Return the [X, Y] coordinate for the center point of the cell that contains the specified text.  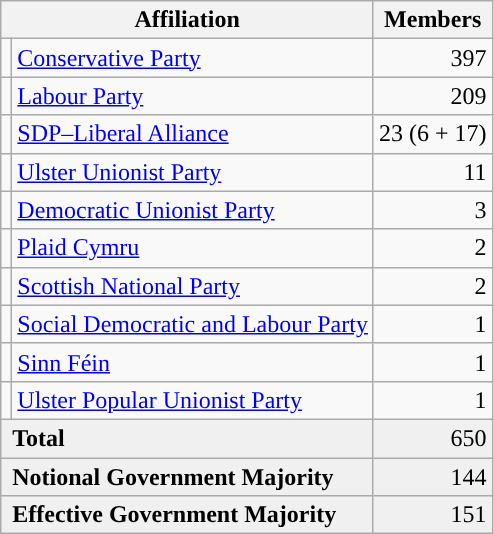
11 [432, 172]
23 (6 + 17) [432, 134]
Members [432, 20]
650 [432, 438]
151 [432, 515]
Notional Government Majority [188, 477]
Plaid Cymru [193, 248]
Scottish National Party [193, 286]
Social Democratic and Labour Party [193, 324]
Democratic Unionist Party [193, 210]
144 [432, 477]
Sinn Féin [193, 362]
SDP–Liberal Alliance [193, 134]
3 [432, 210]
209 [432, 96]
Ulster Popular Unionist Party [193, 400]
Total [188, 438]
397 [432, 58]
Ulster Unionist Party [193, 172]
Labour Party [193, 96]
Effective Government Majority [188, 515]
Affiliation [188, 20]
Conservative Party [193, 58]
